Extract the [x, y] coordinate from the center of the cell holding the provided text.  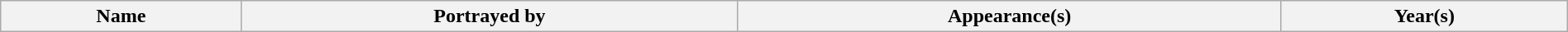
Portrayed by [490, 16]
Year(s) [1424, 16]
Name [121, 16]
Appearance(s) [1009, 16]
